Pinpoint the cell where the given text exists, returning its [X, Y] midpoint coordinate. 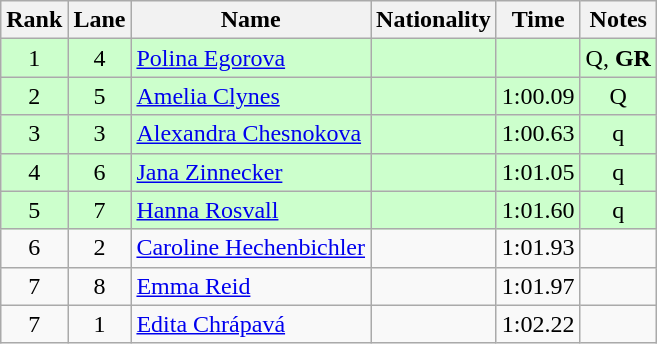
1:00.09 [538, 96]
Hanna Rosvall [251, 210]
Amelia Clynes [251, 96]
1:00.63 [538, 134]
Caroline Hechenbichler [251, 248]
Polina Egorova [251, 58]
Rank [34, 20]
Time [538, 20]
1:01.93 [538, 248]
8 [100, 286]
Alexandra Chesnokova [251, 134]
Lane [100, 20]
Nationality [434, 20]
Q [618, 96]
1:01.60 [538, 210]
Name [251, 20]
1:01.97 [538, 286]
1:02.22 [538, 324]
Notes [618, 20]
Jana Zinnecker [251, 172]
Q, GR [618, 58]
1:01.05 [538, 172]
Edita Chrápavá [251, 324]
Emma Reid [251, 286]
